Output the [X, Y] coordinate of the center of the cell containing the given text.  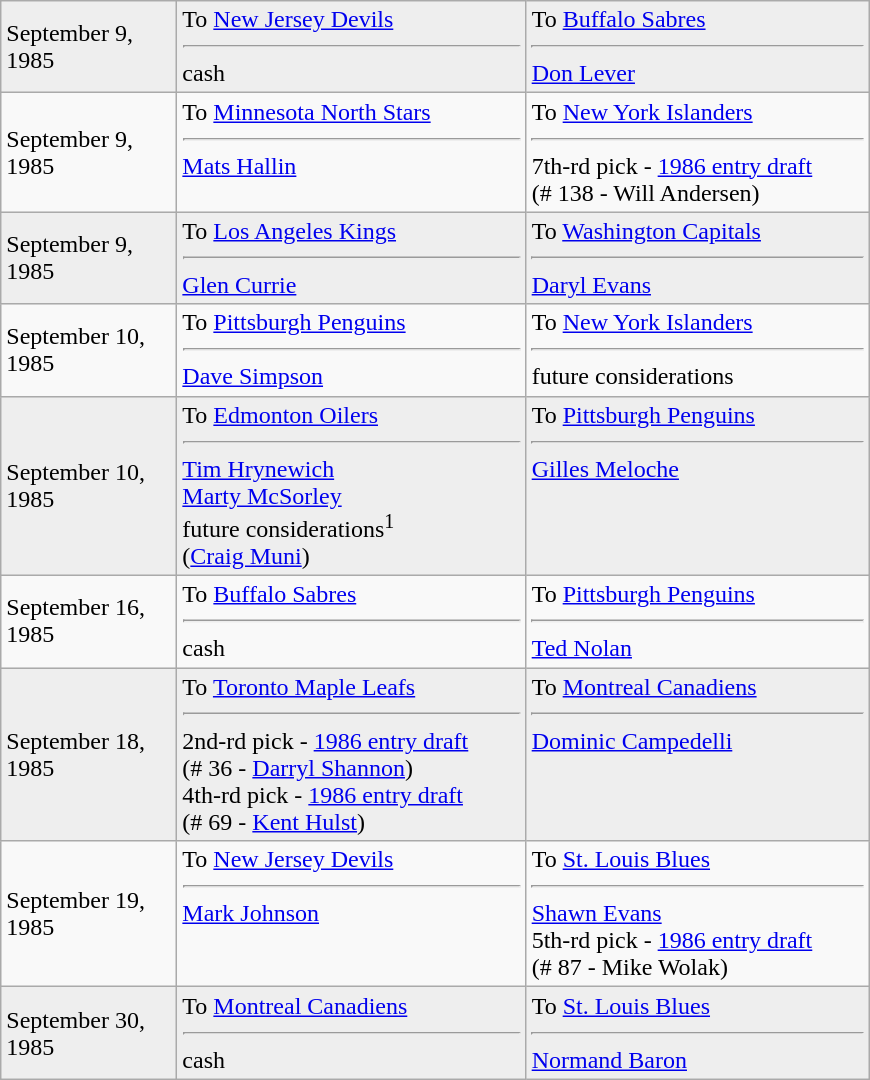
To Washington CapitalsDaryl Evans [698, 258]
To Buffalo Sabrescash [352, 622]
September 18,1985 [89, 754]
September 19,1985 [89, 914]
To Buffalo SabresDon Lever [698, 47]
To Minnesota North StarsMats Hallin [352, 152]
To Pittsburgh PenguinsGilles Meloche [698, 486]
To St. Louis BluesShawn Evans5th-rd pick - 1986 entry draft(# 87 - Mike Wolak) [698, 914]
To Pittsburgh PenguinsDave Simpson [352, 350]
To Montreal Canadienscash [352, 1033]
September 30,1985 [89, 1033]
To St. Louis BluesNormand Baron [698, 1033]
To Montreal CanadiensDominic Campedelli [698, 754]
September 16,1985 [89, 622]
To New York Islanders7th-rd pick - 1986 entry draft(# 138 - Will Andersen) [698, 152]
To Toronto Maple Leafs2nd-rd pick - 1986 entry draft(# 36 - Darryl Shannon)4th-rd pick - 1986 entry draft(# 69 - Kent Hulst) [352, 754]
To Edmonton OilersTim HrynewichMarty McSorleyfuture considerations1(Craig Muni) [352, 486]
To New York Islandersfuture considerations [698, 350]
To Los Angeles KingsGlen Currie [352, 258]
To Pittsburgh PenguinsTed Nolan [698, 622]
To New Jersey Devilscash [352, 47]
To New Jersey DevilsMark Johnson [352, 914]
